Return [x, y] of the center of cell containing provided text 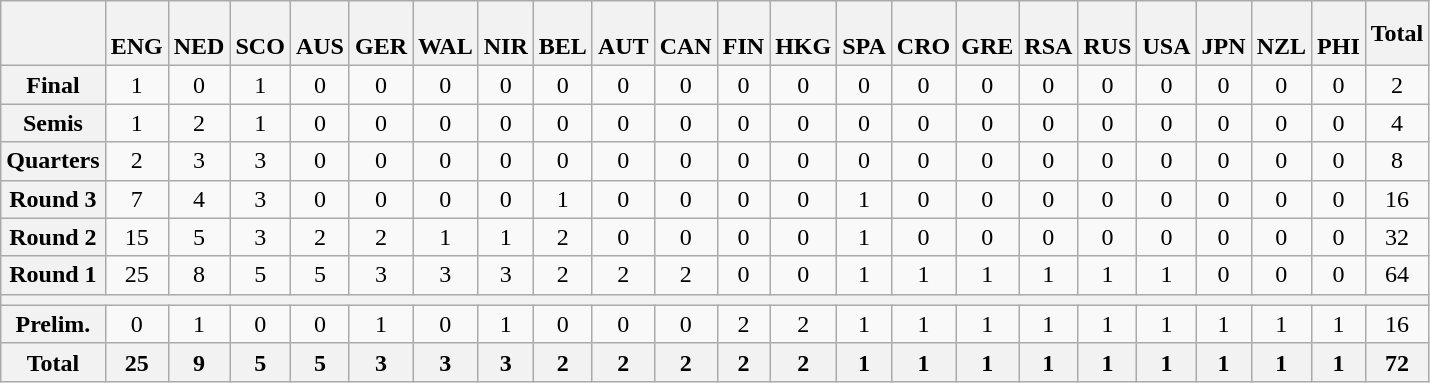
SPA [864, 34]
AUT [623, 34]
ENG [136, 34]
64 [1397, 275]
Prelim. [53, 324]
FIN [743, 34]
AUS [320, 34]
RUS [1108, 34]
BEL [562, 34]
GER [380, 34]
Final [53, 85]
CAN [686, 34]
RSA [1048, 34]
Round 2 [53, 237]
NZL [1281, 34]
Quarters [53, 161]
32 [1397, 237]
9 [199, 362]
JPN [1224, 34]
NIR [506, 34]
7 [136, 199]
72 [1397, 362]
Semis [53, 123]
15 [136, 237]
USA [1166, 34]
Round 1 [53, 275]
PHI [1339, 34]
Round 3 [53, 199]
WAL [445, 34]
GRE [988, 34]
SCO [260, 34]
NED [199, 34]
CRO [923, 34]
HKG [804, 34]
